Extract the [X, Y] coordinate from the center of the cell holding the provided text.  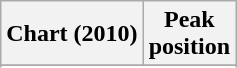
Peak position [189, 34]
Chart (2010) [72, 34]
